Determine the [X, Y] coordinate at the center of the cell enclosing the given text.  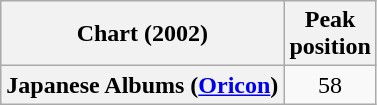
Peak position [330, 34]
58 [330, 85]
Japanese Albums (Oricon) [142, 85]
Chart (2002) [142, 34]
